Scan for the cell matching the given text and deliver its [x, y] coordinate at center. 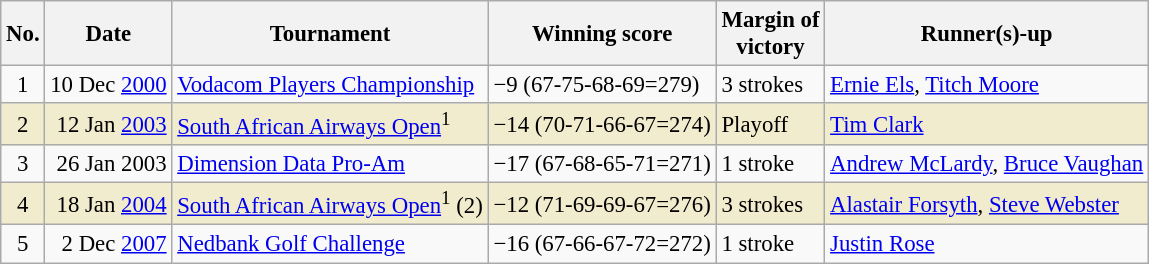
South African Airways Open1 (2) [330, 204]
18 Jan 2004 [108, 204]
Winning score [602, 34]
Ernie Els, Titch Moore [987, 85]
3 [23, 164]
5 [23, 244]
10 Dec 2000 [108, 85]
−17 (67-68-65-71=271) [602, 164]
26 Jan 2003 [108, 164]
−9 (67-75-68-69=279) [602, 85]
−16 (67-66-67-72=272) [602, 244]
Date [108, 34]
4 [23, 204]
Justin Rose [987, 244]
Dimension Data Pro-Am [330, 164]
Tournament [330, 34]
Playoff [770, 124]
12 Jan 2003 [108, 124]
Margin ofvictory [770, 34]
1 [23, 85]
No. [23, 34]
−14 (70-71-66-67=274) [602, 124]
Tim Clark [987, 124]
−12 (71-69-69-67=276) [602, 204]
Andrew McLardy, Bruce Vaughan [987, 164]
Nedbank Golf Challenge [330, 244]
Vodacom Players Championship [330, 85]
2 [23, 124]
Alastair Forsyth, Steve Webster [987, 204]
Runner(s)-up [987, 34]
South African Airways Open1 [330, 124]
2 Dec 2007 [108, 244]
